Identify which cell holds the provided text, then report its [X, Y] central coordinate. 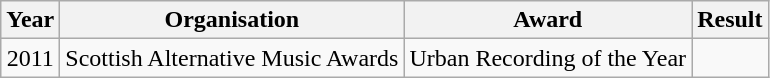
Result [730, 20]
Organisation [232, 20]
Scottish Alternative Music Awards [232, 58]
Award [548, 20]
2011 [30, 58]
Urban Recording of the Year [548, 58]
Year [30, 20]
